Determine the [X, Y] coordinate at the center of the cell enclosing the given text.  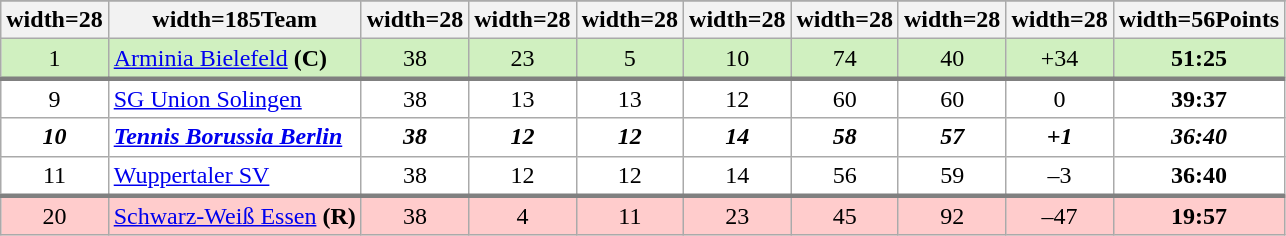
Schwarz-Weiß Essen (R) [234, 216]
59 [952, 176]
74 [844, 59]
40 [952, 59]
57 [952, 137]
39:37 [1198, 98]
9 [54, 98]
56 [844, 176]
–47 [1060, 216]
19:57 [1198, 216]
Wuppertaler SV [234, 176]
Arminia Bielefeld (C) [234, 59]
4 [522, 216]
58 [844, 137]
SG Union Solingen [234, 98]
5 [630, 59]
Tennis Borussia Berlin [234, 137]
width=56Points [1198, 20]
–3 [1060, 176]
1 [54, 59]
width=185Team [234, 20]
+1 [1060, 137]
92 [952, 216]
20 [54, 216]
45 [844, 216]
0 [1060, 98]
51:25 [1198, 59]
+34 [1060, 59]
